Determine the [X, Y] coordinate at the center of the cell enclosing the given text.  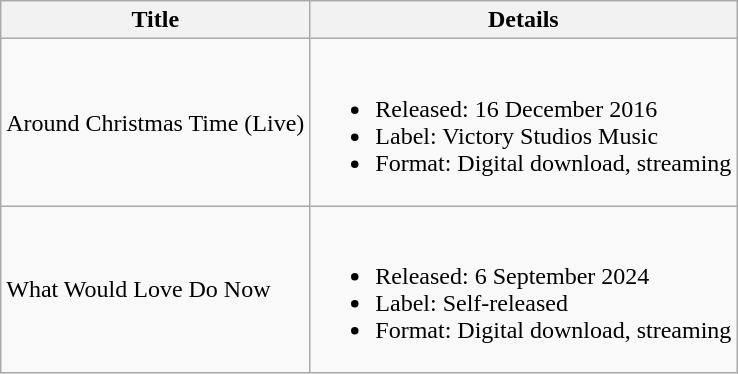
Details [524, 20]
Released: 16 December 2016Label: Victory Studios MusicFormat: Digital download, streaming [524, 122]
Released: 6 September 2024Label: Self-releasedFormat: Digital download, streaming [524, 290]
Around Christmas Time (Live) [156, 122]
What Would Love Do Now [156, 290]
Title [156, 20]
